Scan for the cell matching the given text and deliver its [x, y] coordinate at center. 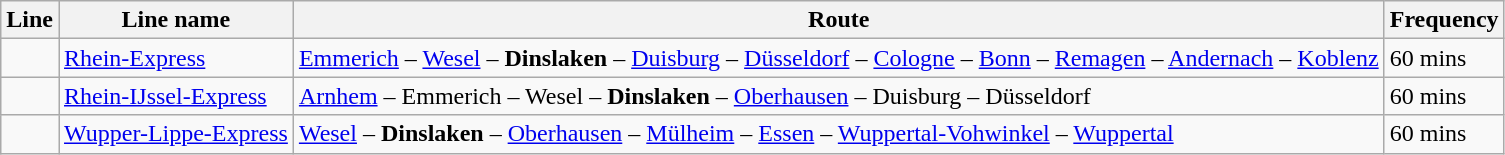
Line name [176, 20]
Frequency [1444, 20]
Rhein-IJssel-Express [176, 96]
Arnhem – Emmerich – Wesel – Dinslaken – Oberhausen – Duisburg – Düsseldorf [838, 96]
Wupper-Lippe-Express [176, 134]
Emmerich – Wesel – Dinslaken – Duisburg – Düsseldorf – Cologne – Bonn – Remagen – Andernach – Koblenz [838, 58]
Route [838, 20]
Wesel – Dinslaken – Oberhausen – Mülheim – Essen – Wuppertal-Vohwinkel – Wuppertal [838, 134]
Rhein-Express [176, 58]
Line [30, 20]
